Identify which cell holds the provided text, then report its [X, Y] central coordinate. 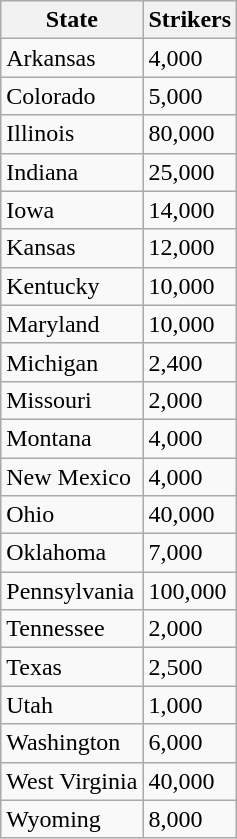
Arkansas [72, 58]
West Virginia [72, 781]
Kentucky [72, 286]
12,000 [190, 248]
Utah [72, 705]
25,000 [190, 172]
7,000 [190, 553]
Montana [72, 438]
Ohio [72, 515]
Iowa [72, 210]
100,000 [190, 591]
80,000 [190, 134]
New Mexico [72, 477]
Tennessee [72, 629]
Illinois [72, 134]
Wyoming [72, 819]
6,000 [190, 743]
Colorado [72, 96]
2,500 [190, 667]
Pennsylvania [72, 591]
8,000 [190, 819]
1,000 [190, 705]
Texas [72, 667]
2,400 [190, 362]
Maryland [72, 324]
Oklahoma [72, 553]
Kansas [72, 248]
State [72, 20]
Indiana [72, 172]
Washington [72, 743]
5,000 [190, 96]
Missouri [72, 400]
Strikers [190, 20]
14,000 [190, 210]
Michigan [72, 362]
